Return (x, y) of the center of cell containing provided text 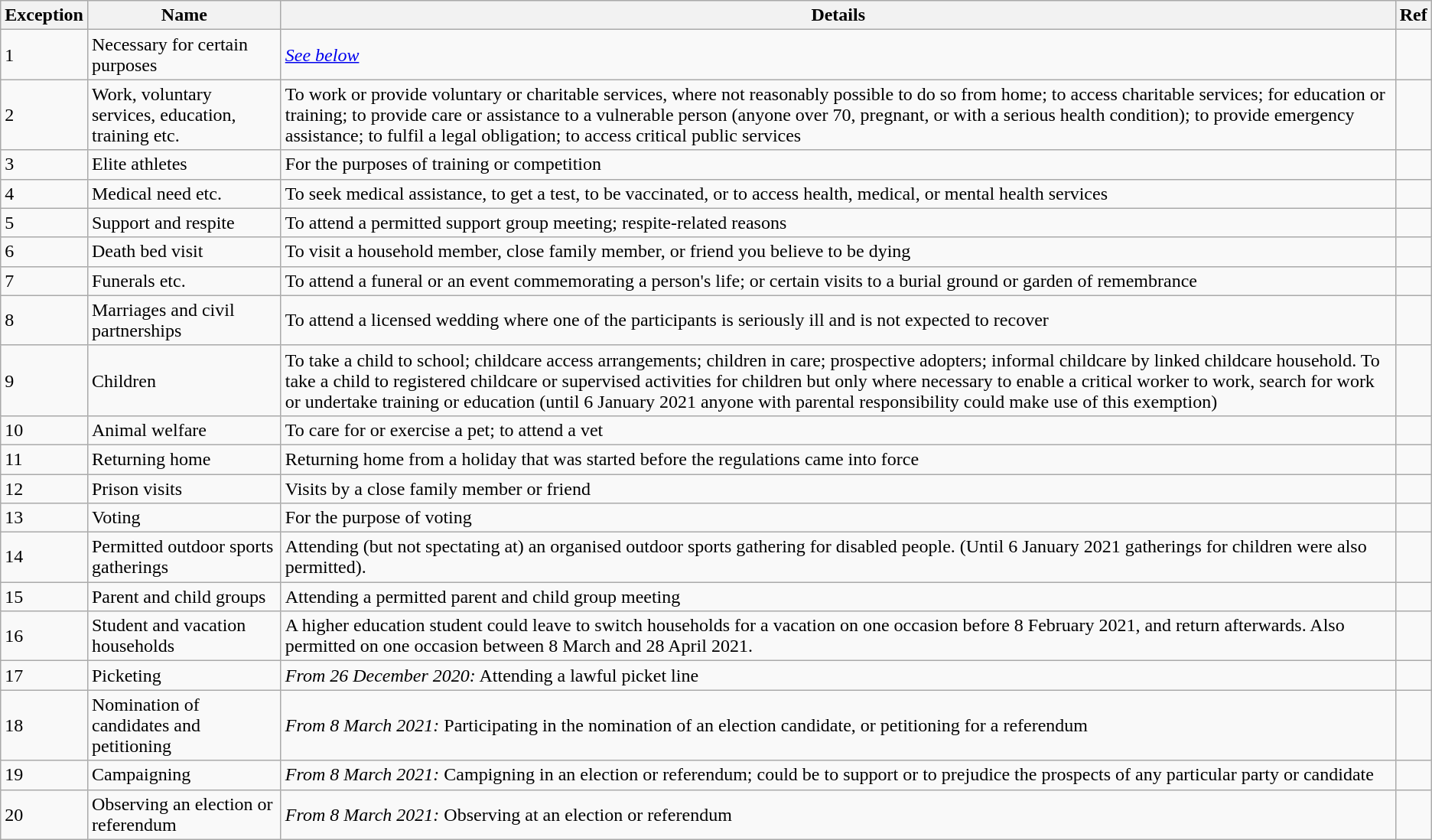
Campaigning (184, 775)
Medical need etc. (184, 194)
Picketing (184, 676)
Death bed visit (184, 252)
Attending a permitted parent and child group meeting (838, 597)
From 8 March 2021: Observing at an election or referendum (838, 814)
Necessary for certain purposes (184, 55)
7 (44, 281)
Student and vacation households (184, 637)
To attend a permitted support group meeting; respite-related reasons (838, 223)
14 (44, 557)
20 (44, 814)
To care for or exercise a pet; to attend a vet (838, 430)
12 (44, 489)
17 (44, 676)
Support and respite (184, 223)
To seek medical assistance, to get a test, to be vaccinated, or to access health, medical, or mental health services (838, 194)
1 (44, 55)
Nomination of candidates and petitioning (184, 725)
Ref (1414, 15)
13 (44, 518)
To visit a household member, close family member, or friend you believe to be dying (838, 252)
5 (44, 223)
Voting (184, 518)
16 (44, 637)
From 26 December 2020: Attending a lawful picket line (838, 676)
11 (44, 459)
From 8 March 2021: Participating in the nomination of an election candidate, or petitioning for a referendum (838, 725)
Animal welfare (184, 430)
9 (44, 380)
18 (44, 725)
To attend a licensed wedding where one of the participants is seriously ill and is not expected to recover (838, 320)
Details (838, 15)
15 (44, 597)
Prison visits (184, 489)
To attend a funeral or an event commemorating a person's life; or certain visits to a burial ground or garden of remembrance (838, 281)
For the purpose of voting (838, 518)
Elite athletes (184, 164)
10 (44, 430)
Parent and child groups (184, 597)
From 8 March 2021: Campigning in an election or referendum; could be to support or to prejudice the prospects of any particular party or candidate (838, 775)
4 (44, 194)
6 (44, 252)
Observing an election or referendum (184, 814)
Returning home (184, 459)
See below (838, 55)
Marriages and civil partnerships (184, 320)
Work, voluntary services, education, training etc. (184, 115)
Name (184, 15)
Permitted outdoor sports gatherings (184, 557)
19 (44, 775)
8 (44, 320)
Exception (44, 15)
For the purposes of training or competition (838, 164)
3 (44, 164)
Children (184, 380)
Visits by a close family member or friend (838, 489)
Funerals etc. (184, 281)
Returning home from a holiday that was started before the regulations came into force (838, 459)
2 (44, 115)
